Search for the cell housing the specified text and yield its (x, y) center coordinate. 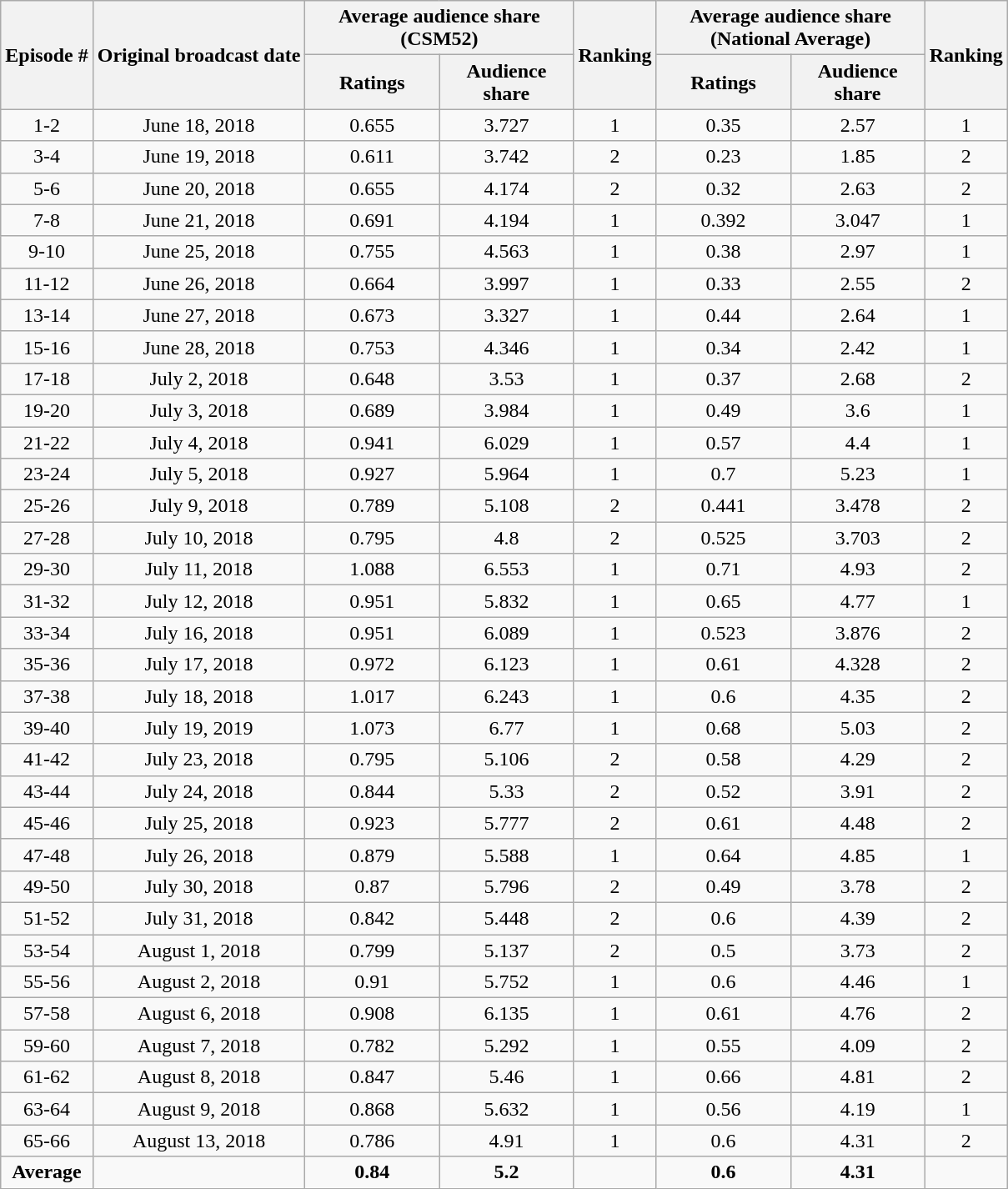
0.523 (724, 633)
1.017 (372, 696)
0.57 (724, 443)
July 23, 2018 (198, 760)
3.984 (507, 410)
0.689 (372, 410)
0.87 (372, 886)
29-30 (47, 569)
55-56 (47, 982)
0.923 (372, 823)
July 2, 2018 (198, 379)
July 3, 2018 (198, 410)
3.478 (857, 506)
3.6 (857, 410)
0.58 (724, 760)
1.85 (857, 157)
0.34 (724, 347)
6.77 (507, 728)
0.52 (724, 791)
Average (47, 1172)
July 30, 2018 (198, 886)
4.91 (507, 1141)
4.35 (857, 696)
0.842 (372, 918)
June 19, 2018 (198, 157)
August 8, 2018 (198, 1077)
0.56 (724, 1109)
June 21, 2018 (198, 220)
4.328 (857, 665)
5.964 (507, 474)
5.03 (857, 728)
1-2 (47, 125)
4.194 (507, 220)
11-12 (47, 283)
59-60 (47, 1046)
0.5 (724, 950)
0.664 (372, 283)
3.876 (857, 633)
3.997 (507, 283)
21-22 (47, 443)
0.84 (372, 1172)
0.55 (724, 1046)
15-16 (47, 347)
June 20, 2018 (198, 188)
5.33 (507, 791)
0.37 (724, 379)
5.632 (507, 1109)
47-48 (47, 855)
0.879 (372, 855)
3.327 (507, 315)
0.33 (724, 283)
July 12, 2018 (198, 601)
July 31, 2018 (198, 918)
Episode # (47, 55)
13-14 (47, 315)
June 26, 2018 (198, 283)
Average audience share (National Average) (790, 28)
June 18, 2018 (198, 125)
4.46 (857, 982)
5.796 (507, 886)
5.292 (507, 1046)
53-54 (47, 950)
0.611 (372, 157)
0.7 (724, 474)
3.047 (857, 220)
0.847 (372, 1077)
0.789 (372, 506)
July 5, 2018 (198, 474)
July 17, 2018 (198, 665)
0.71 (724, 569)
63-64 (47, 1109)
4.29 (857, 760)
2.57 (857, 125)
35-36 (47, 665)
July 4, 2018 (198, 443)
July 18, 2018 (198, 696)
Original broadcast date (198, 55)
45-46 (47, 823)
6.029 (507, 443)
June 27, 2018 (198, 315)
4.77 (857, 601)
0.64 (724, 855)
1.073 (372, 728)
4.93 (857, 569)
61-62 (47, 1077)
0.91 (372, 982)
0.786 (372, 1141)
5.108 (507, 506)
June 28, 2018 (198, 347)
0.755 (372, 252)
June 25, 2018 (198, 252)
2.55 (857, 283)
0.32 (724, 188)
51-52 (47, 918)
0.782 (372, 1046)
49-50 (47, 886)
2.63 (857, 188)
0.844 (372, 791)
5.777 (507, 823)
0.392 (724, 220)
5.23 (857, 474)
37-38 (47, 696)
July 24, 2018 (198, 791)
August 7, 2018 (198, 1046)
0.441 (724, 506)
July 16, 2018 (198, 633)
0.648 (372, 379)
9-10 (47, 252)
7-8 (47, 220)
August 1, 2018 (198, 950)
August 2, 2018 (198, 982)
0.753 (372, 347)
3.91 (857, 791)
5.106 (507, 760)
4.09 (857, 1046)
July 26, 2018 (198, 855)
23-24 (47, 474)
65-66 (47, 1141)
4.346 (507, 347)
5.46 (507, 1077)
Average audience share (CSM52) (439, 28)
5.137 (507, 950)
0.972 (372, 665)
4.174 (507, 188)
July 25, 2018 (198, 823)
2.64 (857, 315)
0.44 (724, 315)
27-28 (47, 538)
0.673 (372, 315)
2.42 (857, 347)
17-18 (47, 379)
6.135 (507, 1014)
4.81 (857, 1077)
5-6 (47, 188)
1.088 (372, 569)
5.832 (507, 601)
0.868 (372, 1109)
39-40 (47, 728)
August 6, 2018 (198, 1014)
3.73 (857, 950)
August 13, 2018 (198, 1141)
0.38 (724, 252)
5.752 (507, 982)
4.85 (857, 855)
57-58 (47, 1014)
6.553 (507, 569)
4.4 (857, 443)
0.68 (724, 728)
0.691 (372, 220)
4.39 (857, 918)
3.78 (857, 886)
0.35 (724, 125)
July 19, 2019 (198, 728)
5.2 (507, 1172)
41-42 (47, 760)
4.19 (857, 1109)
6.123 (507, 665)
3.53 (507, 379)
0.65 (724, 601)
6.243 (507, 696)
July 10, 2018 (198, 538)
4.563 (507, 252)
5.588 (507, 855)
4.76 (857, 1014)
3.727 (507, 125)
33-34 (47, 633)
6.089 (507, 633)
19-20 (47, 410)
3.742 (507, 157)
August 9, 2018 (198, 1109)
2.97 (857, 252)
0.927 (372, 474)
July 9, 2018 (198, 506)
3-4 (47, 157)
0.525 (724, 538)
3.703 (857, 538)
0.799 (372, 950)
0.941 (372, 443)
0.66 (724, 1077)
July 11, 2018 (198, 569)
4.48 (857, 823)
2.68 (857, 379)
0.908 (372, 1014)
0.23 (724, 157)
31-32 (47, 601)
43-44 (47, 791)
4.8 (507, 538)
25-26 (47, 506)
5.448 (507, 918)
